For the text-containing cell, return its midpoint in (x, y) coordinate format. 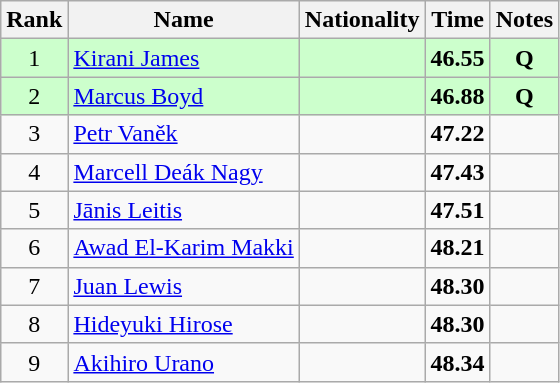
Awad El-Karim Makki (184, 248)
6 (34, 248)
Name (184, 20)
Marcell Deák Nagy (184, 172)
7 (34, 286)
47.22 (458, 134)
2 (34, 96)
46.88 (458, 96)
48.34 (458, 362)
5 (34, 210)
46.55 (458, 58)
Petr Vaněk (184, 134)
Akihiro Urano (184, 362)
47.43 (458, 172)
Notes (524, 20)
Hideyuki Hirose (184, 324)
Jānis Leitis (184, 210)
1 (34, 58)
9 (34, 362)
Marcus Boyd (184, 96)
Juan Lewis (184, 286)
3 (34, 134)
Time (458, 20)
4 (34, 172)
Nationality (362, 20)
Kirani James (184, 58)
8 (34, 324)
48.21 (458, 248)
Rank (34, 20)
47.51 (458, 210)
